Find where the given text appears and provide that cell's center as [X, Y] coordinate. 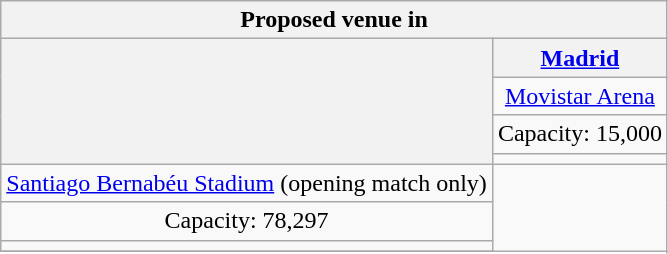
Capacity: 15,000 [580, 134]
Movistar Arena [580, 96]
Proposed venue in [334, 20]
Madrid [580, 58]
Capacity: 78,297 [247, 221]
Santiago Bernabéu Stadium (opening match only) [247, 183]
